Output the (X, Y) coordinate of the center of the cell containing the given text.  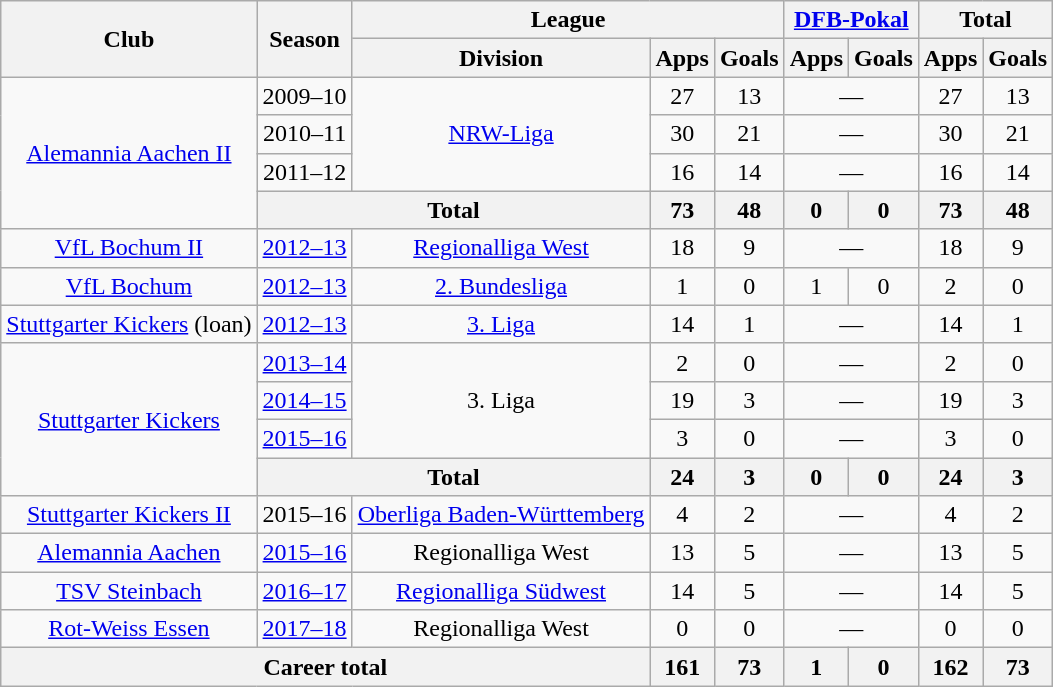
2014–15 (304, 400)
Rot-Weiss Essen (129, 629)
2017–18 (304, 629)
161 (682, 667)
Oberliga Baden-Württemberg (501, 515)
Alemannia Aachen II (129, 153)
Division (501, 58)
VfL Bochum (129, 286)
2013–14 (304, 362)
Club (129, 39)
NRW-Liga (501, 134)
Career total (326, 667)
2009–10 (304, 96)
Season (304, 39)
2010–11 (304, 134)
Stuttgarter Kickers II (129, 515)
Stuttgarter Kickers (loan) (129, 324)
Alemannia Aachen (129, 553)
Stuttgarter Kickers (129, 419)
162 (950, 667)
TSV Steinbach (129, 591)
League (568, 20)
2. Bundesliga (501, 286)
Regionalliga Südwest (501, 591)
DFB-Pokal (851, 20)
2011–12 (304, 172)
2016–17 (304, 591)
VfL Bochum II (129, 248)
